Determine the (X, Y) coordinate at the center of the cell enclosing the given text.  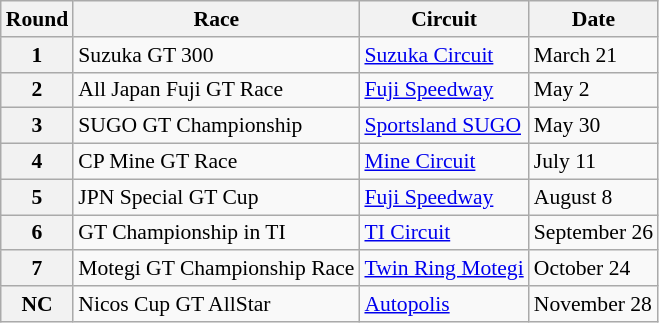
All Japan Fuji GT Race (216, 90)
1 (38, 55)
3 (38, 126)
August 8 (594, 197)
TI Circuit (444, 233)
Twin Ring Motegi (444, 269)
5 (38, 197)
CP Mine GT Race (216, 162)
May 30 (594, 126)
JPN Special GT Cup (216, 197)
September 26 (594, 233)
NC (38, 304)
2 (38, 90)
Autopolis (444, 304)
July 11 (594, 162)
Motegi GT Championship Race (216, 269)
Sportsland SUGO (444, 126)
SUGO GT Championship (216, 126)
November 28 (594, 304)
Round (38, 19)
Race (216, 19)
7 (38, 269)
March 21 (594, 55)
Circuit (444, 19)
Nicos Cup GT AllStar (216, 304)
GT Championship in TI (216, 233)
4 (38, 162)
6 (38, 233)
October 24 (594, 269)
May 2 (594, 90)
Date (594, 19)
Suzuka Circuit (444, 55)
Suzuka GT 300 (216, 55)
Mine Circuit (444, 162)
